Extract the [x, y] coordinate from the center of the cell holding the provided text.  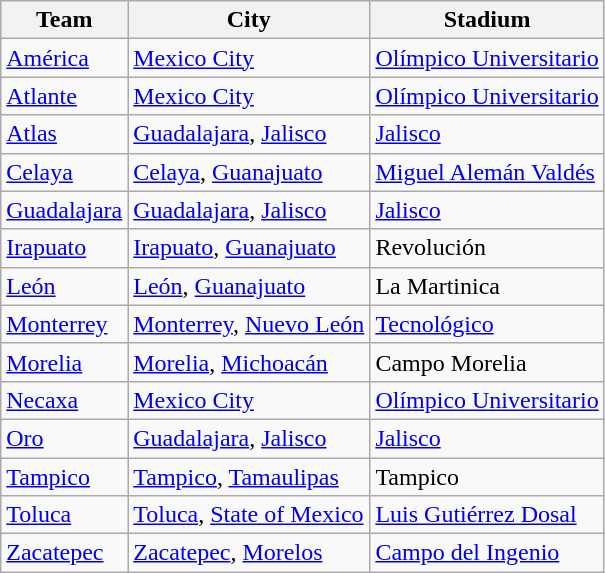
Atlas [64, 134]
Monterrey, Nuevo León [249, 324]
Team [64, 20]
León [64, 286]
Atlante [64, 96]
Morelia, Michoacán [249, 362]
Celaya [64, 172]
Tampico, Tamaulipas [249, 477]
Zacatepec [64, 553]
Monterrey [64, 324]
Tecnológico [487, 324]
Zacatepec, Morelos [249, 553]
Miguel Alemán Valdés [487, 172]
City [249, 20]
Stadium [487, 20]
Oro [64, 438]
León, Guanajuato [249, 286]
Morelia [64, 362]
Celaya, Guanajuato [249, 172]
Revolución [487, 248]
Toluca [64, 515]
Necaxa [64, 400]
Irapuato [64, 248]
Campo Morelia [487, 362]
América [64, 58]
Guadalajara [64, 210]
Toluca, State of Mexico [249, 515]
Luis Gutiérrez Dosal [487, 515]
Campo del Ingenio [487, 553]
La Martinica [487, 286]
Irapuato, Guanajuato [249, 248]
